Identify which cell holds the provided text, then report its [X, Y] central coordinate. 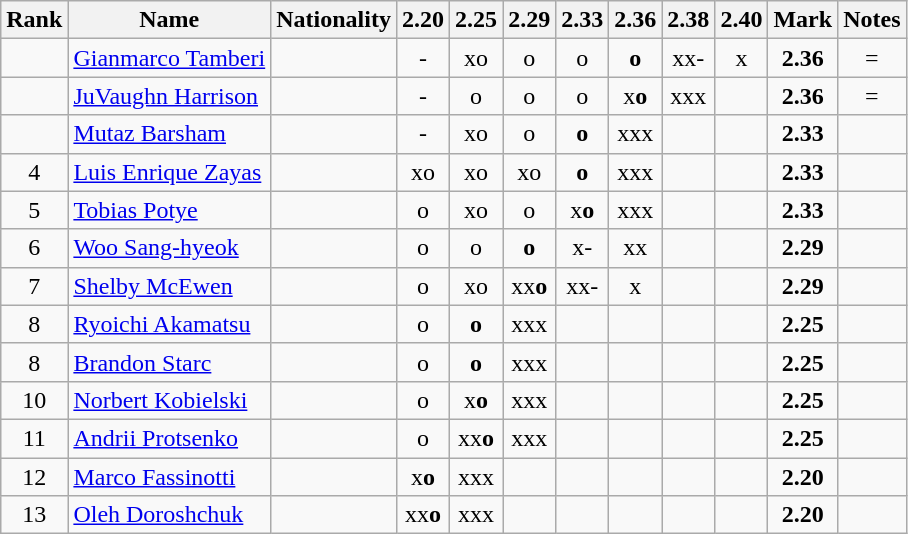
Marco Fassinotti [170, 477]
JuVaughn Harrison [170, 96]
Woo Sang-hyeok [170, 248]
2.40 [742, 20]
Oleh Doroshchuk [170, 515]
Rank [34, 20]
xx [636, 248]
2.38 [688, 20]
Brandon Starc [170, 362]
x- [582, 248]
Tobias Potye [170, 210]
13 [34, 515]
6 [34, 248]
Andrii Protsenko [170, 438]
Shelby McEwen [170, 286]
Notes [872, 20]
Nationality [334, 20]
Luis Enrique Zayas [170, 172]
5 [34, 210]
Mutaz Barsham [170, 134]
Ryoichi Akamatsu [170, 324]
Mark [803, 20]
Gianmarco Tamberi [170, 58]
Norbert Kobielski [170, 400]
10 [34, 400]
Name [170, 20]
4 [34, 172]
11 [34, 438]
12 [34, 477]
7 [34, 286]
